Output the [X, Y] coordinate of the center of the cell containing the given text.  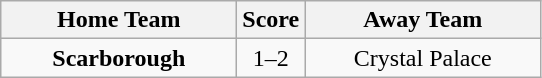
Away Team [423, 20]
1–2 [271, 58]
Home Team [119, 20]
Score [271, 20]
Scarborough [119, 58]
Crystal Palace [423, 58]
